For the text-containing cell, return its midpoint in (x, y) coordinate format. 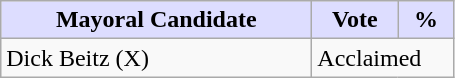
Acclaimed (383, 58)
Mayoral Candidate (156, 20)
Vote (355, 20)
Dick Beitz (X) (156, 58)
% (426, 20)
